Provide the (X, Y) coordinate of the cell's center where the given text is located.  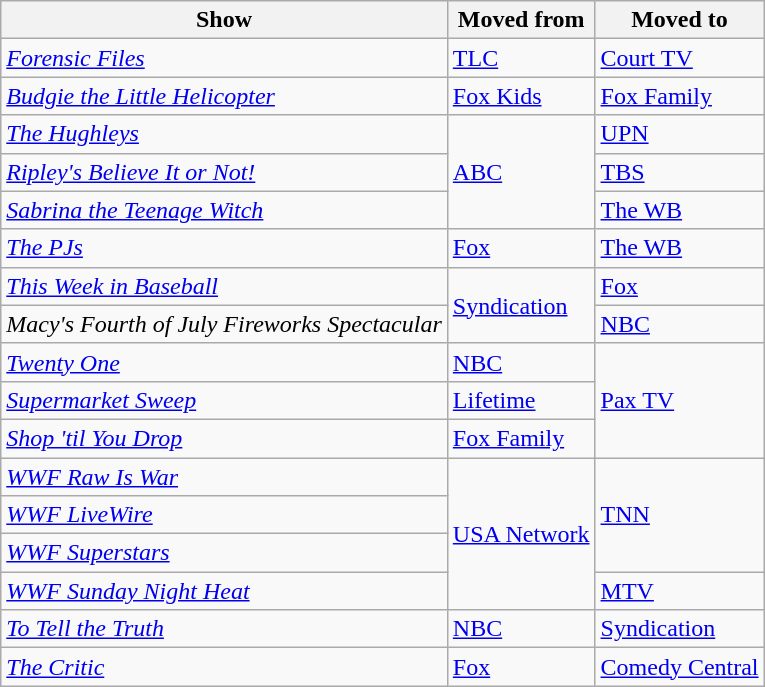
Comedy Central (680, 667)
Ripley's Believe It or Not! (224, 172)
Sabrina the Teenage Witch (224, 210)
This Week in Baseball (224, 286)
Supermarket Sweep (224, 400)
Twenty One (224, 362)
Macy's Fourth of July Fireworks Spectacular (224, 324)
Show (224, 20)
The Hughleys (224, 134)
WWF Superstars (224, 553)
Lifetime (521, 400)
Pax TV (680, 400)
To Tell the Truth (224, 629)
TLC (521, 58)
Forensic Files (224, 58)
USA Network (521, 534)
Moved to (680, 20)
Fox Kids (521, 96)
UPN (680, 134)
ABC (521, 172)
The PJs (224, 248)
TBS (680, 172)
Court TV (680, 58)
WWF Raw Is War (224, 477)
The Critic (224, 667)
MTV (680, 591)
TNN (680, 515)
Moved from (521, 20)
WWF Sunday Night Heat (224, 591)
Shop 'til You Drop (224, 438)
WWF LiveWire (224, 515)
Budgie the Little Helicopter (224, 96)
